For the text-containing cell, return its midpoint in (x, y) coordinate format. 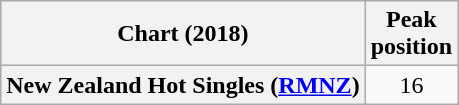
Peakposition (411, 34)
16 (411, 85)
New Zealand Hot Singles (RMNZ) (183, 85)
Chart (2018) (183, 34)
